Return the [x, y] coordinate for the center point of the cell that contains the specified text.  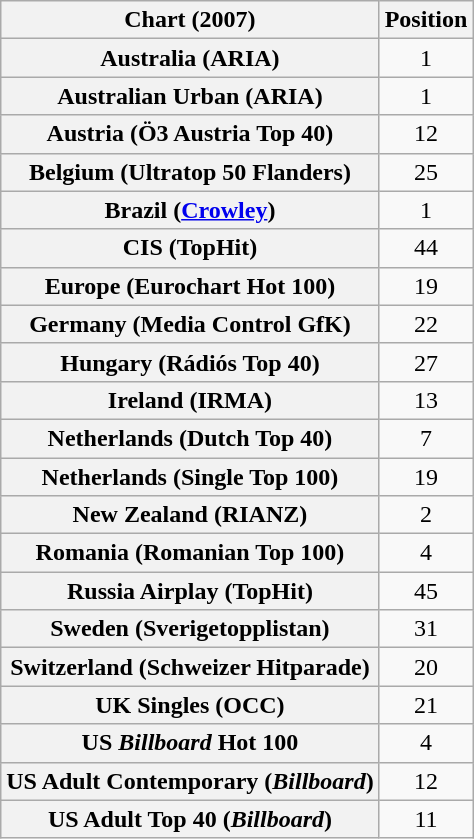
Chart (2007) [190, 20]
27 [426, 362]
CIS (TopHit) [190, 248]
20 [426, 667]
13 [426, 400]
Hungary (Rádiós Top 40) [190, 362]
Belgium (Ultratop 50 Flanders) [190, 172]
Switzerland (Schweizer Hitparade) [190, 667]
Australia (ARIA) [190, 58]
Netherlands (Single Top 100) [190, 477]
Austria (Ö3 Austria Top 40) [190, 134]
Europe (Eurochart Hot 100) [190, 286]
UK Singles (OCC) [190, 705]
7 [426, 438]
Brazil (Crowley) [190, 210]
US Adult Contemporary (Billboard) [190, 781]
Russia Airplay (TopHit) [190, 591]
Position [426, 20]
Sweden (Sverigetopplistan) [190, 629]
22 [426, 324]
Ireland (IRMA) [190, 400]
11 [426, 819]
Australian Urban (ARIA) [190, 96]
45 [426, 591]
Netherlands (Dutch Top 40) [190, 438]
31 [426, 629]
Romania (Romanian Top 100) [190, 553]
New Zealand (RIANZ) [190, 515]
25 [426, 172]
Germany (Media Control GfK) [190, 324]
2 [426, 515]
US Billboard Hot 100 [190, 743]
US Adult Top 40 (Billboard) [190, 819]
44 [426, 248]
21 [426, 705]
